Search for the cell housing the specified text and yield its [x, y] center coordinate. 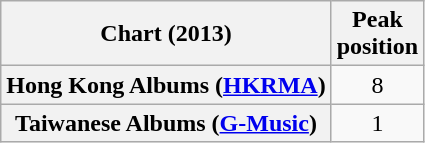
1 [377, 123]
Taiwanese Albums (G-Music) [166, 123]
Chart (2013) [166, 34]
Peakposition [377, 34]
8 [377, 85]
Hong Kong Albums (HKRMA) [166, 85]
